Locate the cell with the specified text and output its [x, y] center coordinate. 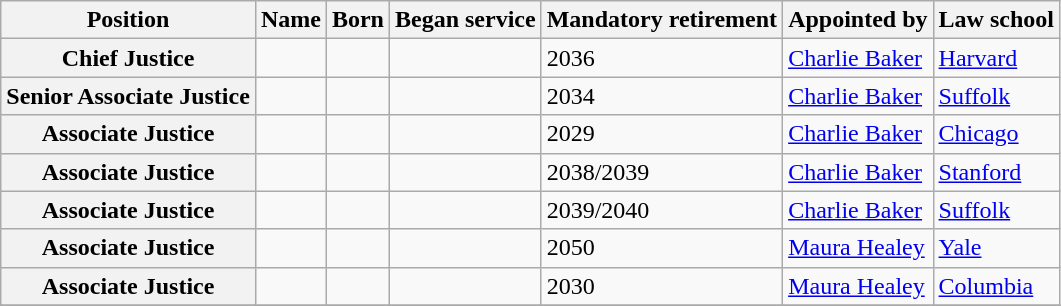
2036 [662, 58]
Chief Justice [128, 58]
2030 [662, 286]
Born [358, 20]
Yale [996, 248]
2029 [662, 134]
Stanford [996, 172]
2038/2039 [662, 172]
Senior Associate Justice [128, 96]
Appointed by [858, 20]
Name [290, 20]
Harvard [996, 58]
Law school [996, 20]
Mandatory retirement [662, 20]
Began service [465, 20]
2039/2040 [662, 210]
2050 [662, 248]
Position [128, 20]
Chicago [996, 134]
Columbia [996, 286]
2034 [662, 96]
